For the text-containing cell, return its midpoint in (X, Y) coordinate format. 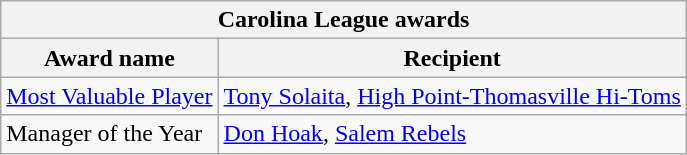
Recipient (452, 58)
Manager of the Year (110, 134)
Carolina League awards (344, 20)
Award name (110, 58)
Most Valuable Player (110, 96)
Tony Solaita, High Point-Thomasville Hi-Toms (452, 96)
Don Hoak, Salem Rebels (452, 134)
